Capture the cell that displays the provided text and extract its (x, y) central coordinate. 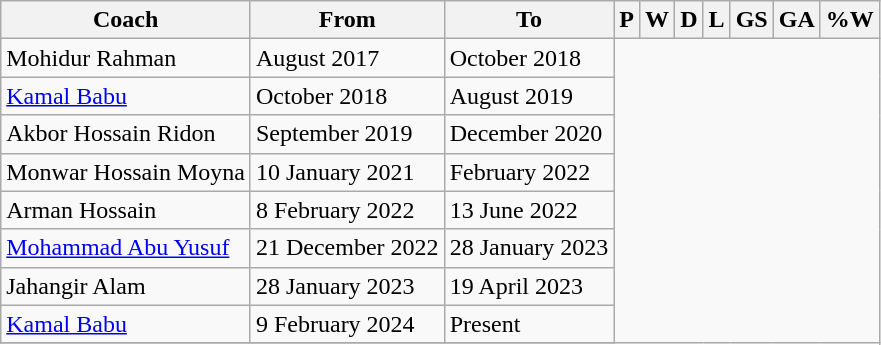
19 April 2023 (529, 286)
Coach (126, 20)
Akbor Hossain Ridon (126, 134)
10 January 2021 (347, 172)
GA (796, 20)
Arman Hossain (126, 210)
L (716, 20)
9 February 2024 (347, 324)
8 February 2022 (347, 210)
W (658, 20)
February 2022 (529, 172)
%W (850, 20)
Mohidur Rahman (126, 58)
Present (529, 324)
To (529, 20)
Mohammad Abu Yusuf (126, 248)
Jahangir Alam (126, 286)
21 December 2022 (347, 248)
Monwar Hossain Moyna (126, 172)
December 2020 (529, 134)
August 2017 (347, 58)
GS (752, 20)
D (689, 20)
From (347, 20)
August 2019 (529, 96)
P (627, 20)
13 June 2022 (529, 210)
September 2019 (347, 134)
